Locate the cell with the specified text and output its [x, y] center coordinate. 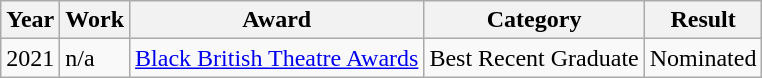
Nominated [703, 58]
Work [95, 20]
Year [30, 20]
Black British Theatre Awards [277, 58]
Result [703, 20]
2021 [30, 58]
Best Recent Graduate [534, 58]
Category [534, 20]
Award [277, 20]
n/a [95, 58]
